Pinpoint the cell where the given text exists, returning its (x, y) midpoint coordinate. 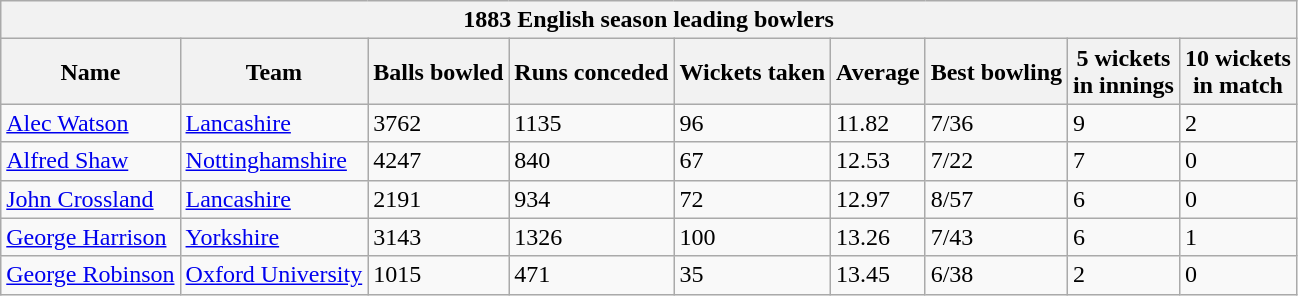
840 (592, 161)
6/38 (996, 275)
3143 (438, 237)
13.45 (878, 275)
934 (592, 199)
1015 (438, 275)
7/36 (996, 123)
Runs conceded (592, 72)
96 (752, 123)
2191 (438, 199)
12.53 (878, 161)
13.26 (878, 237)
1326 (592, 237)
Alfred Shaw (90, 161)
67 (752, 161)
7/22 (996, 161)
7/43 (996, 237)
10 wicketsin match (1238, 72)
35 (752, 275)
Yorkshire (274, 237)
Team (274, 72)
9 (1124, 123)
Oxford University (274, 275)
8/57 (996, 199)
George Robinson (90, 275)
Wickets taken (752, 72)
Alec Watson (90, 123)
Nottinghamshire (274, 161)
Name (90, 72)
12.97 (878, 199)
George Harrison (90, 237)
11.82 (878, 123)
72 (752, 199)
7 (1124, 161)
1883 English season leading bowlers (649, 20)
John Crossland (90, 199)
Best bowling (996, 72)
4247 (438, 161)
100 (752, 237)
Average (878, 72)
1 (1238, 237)
5 wicketsin innings (1124, 72)
1135 (592, 123)
Balls bowled (438, 72)
471 (592, 275)
3762 (438, 123)
